Return the (X, Y) coordinate for the center point of the cell that contains the specified text.  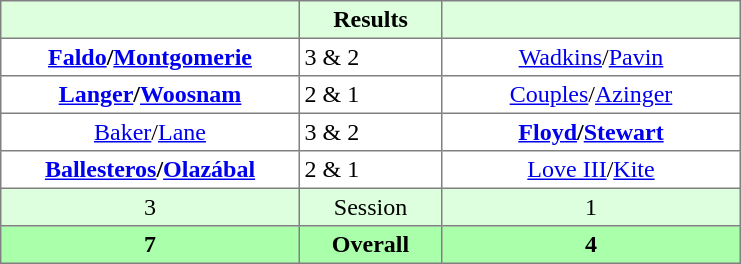
Wadkins/Pavin (591, 57)
Couples/Azinger (591, 95)
Session (370, 207)
Ballesteros/Olazábal (150, 170)
Results (370, 20)
Langer/Woosnam (150, 95)
Overall (370, 245)
Baker/Lane (150, 132)
Floyd/Stewart (591, 132)
3 (150, 207)
Love III/Kite (591, 170)
Faldo/Montgomerie (150, 57)
7 (150, 245)
4 (591, 245)
1 (591, 207)
